Pinpoint the cell where the given text exists, returning its (x, y) midpoint coordinate. 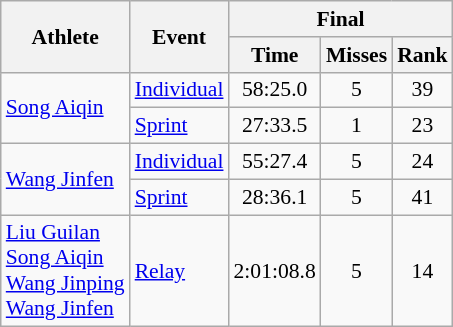
Wang Jinfen (66, 180)
41 (422, 197)
Liu Guilan Song Aiqin Wang Jinping Wang Jinfen (66, 271)
1 (356, 126)
Time (275, 55)
Final (341, 19)
24 (422, 162)
14 (422, 271)
Song Aiqin (66, 108)
28:36.1 (275, 197)
Misses (356, 55)
23 (422, 126)
55:27.4 (275, 162)
Athlete (66, 36)
Event (180, 36)
Rank (422, 55)
27:33.5 (275, 126)
58:25.0 (275, 90)
39 (422, 90)
Relay (180, 271)
2:01:08.8 (275, 271)
